Extract the (x, y) coordinate from the center of the cell holding the provided text.  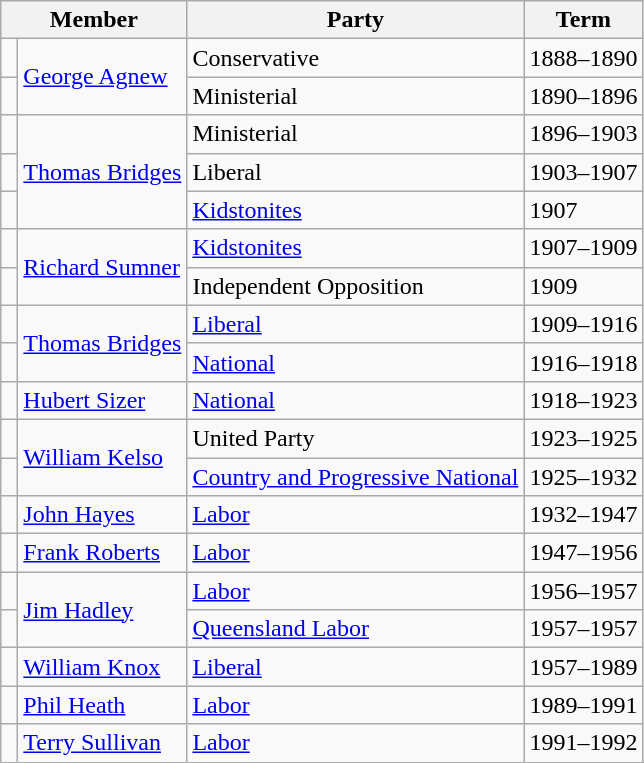
George Agnew (102, 77)
1947–1956 (584, 553)
1888–1890 (584, 58)
William Kelso (102, 457)
Frank Roberts (102, 553)
Jim Hadley (102, 610)
1956–1957 (584, 591)
1918–1923 (584, 400)
Hubert Sizer (102, 400)
1890–1896 (584, 96)
1957–1957 (584, 629)
William Knox (102, 667)
1932–1947 (584, 515)
1907–1909 (584, 248)
1903–1907 (584, 172)
1909 (584, 286)
United Party (356, 438)
Richard Sumner (102, 267)
Queensland Labor (356, 629)
Independent Opposition (356, 286)
1896–1903 (584, 134)
Conservative (356, 58)
Country and Progressive National (356, 477)
Party (356, 20)
1909–1916 (584, 324)
1957–1989 (584, 667)
Member (94, 20)
Phil Heath (102, 705)
1925–1932 (584, 477)
Terry Sullivan (102, 743)
1991–1992 (584, 743)
1989–1991 (584, 705)
1916–1918 (584, 362)
John Hayes (102, 515)
Term (584, 20)
1907 (584, 210)
1923–1925 (584, 438)
